Locate the cell with the specified text and output its (X, Y) center coordinate. 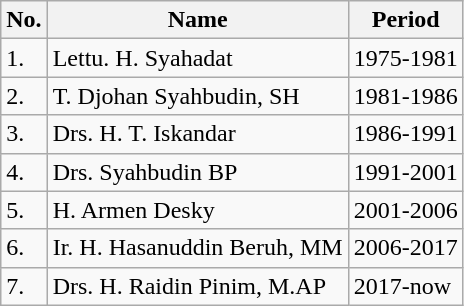
T. Djohan Syahbudin, SH (198, 96)
H. Armen Desky (198, 210)
5. (24, 210)
Name (198, 20)
6. (24, 248)
2017-now (406, 286)
Drs. H. T. Iskandar (198, 134)
1981-1986 (406, 96)
Drs. Syahbudin BP (198, 172)
Lettu. H. Syahadat (198, 58)
3. (24, 134)
4. (24, 172)
Ir. H. Hasanuddin Beruh, MM (198, 248)
1975-1981 (406, 58)
7. (24, 286)
2. (24, 96)
1986-1991 (406, 134)
2001-2006 (406, 210)
Drs. H. Raidin Pinim, M.AP (198, 286)
Period (406, 20)
No. (24, 20)
1991-2001 (406, 172)
2006-2017 (406, 248)
1. (24, 58)
